Locate the cell with the specified text and output its (x, y) center coordinate. 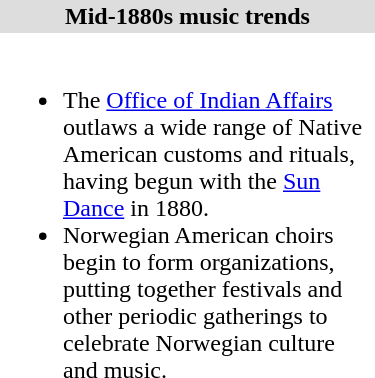
Mid-1880s music trends (188, 16)
